Return the (X, Y) coordinate for the center point of the cell that contains the specified text.  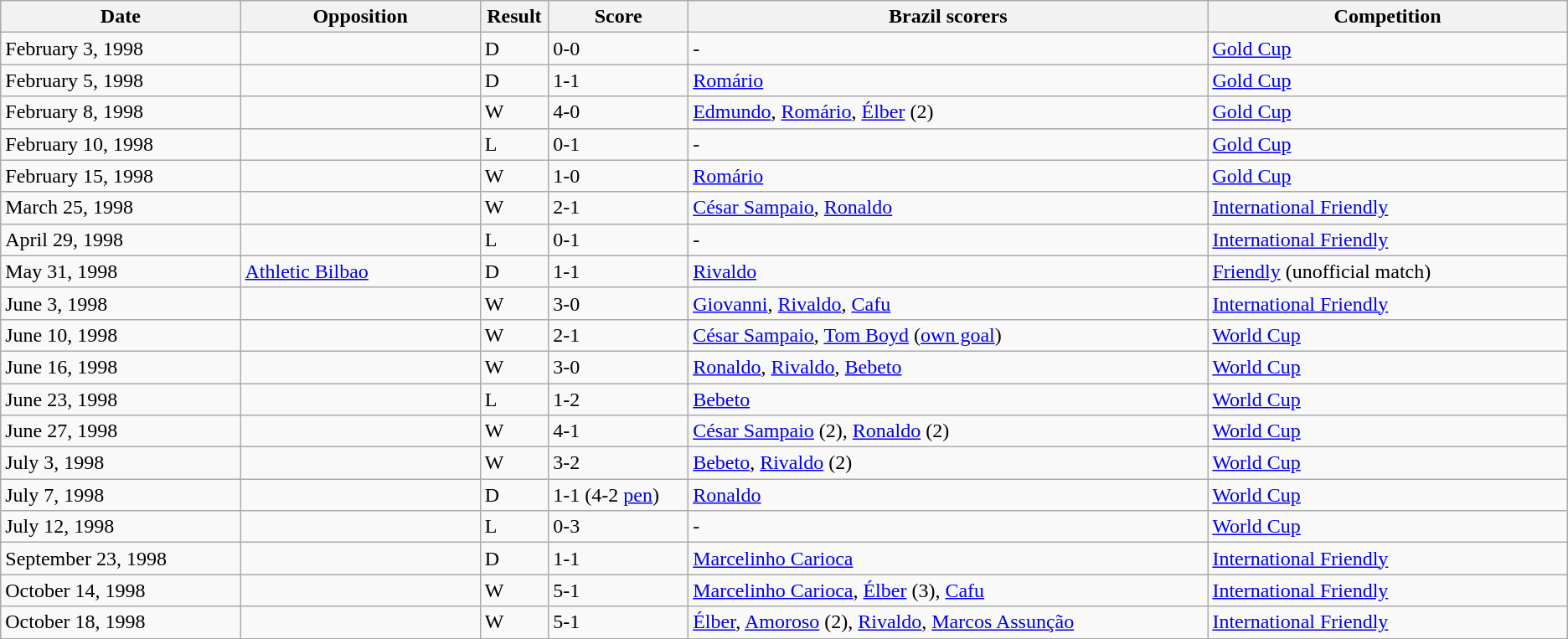
Bebeto, Rivaldo (2) (948, 463)
June 27, 1998 (121, 431)
4-0 (618, 112)
1-2 (618, 399)
February 8, 1998 (121, 112)
February 3, 1998 (121, 49)
Marcelinho Carioca, Élber (3), Cafu (948, 590)
Marcelinho Carioca (948, 559)
October 14, 1998 (121, 590)
October 18, 1998 (121, 622)
Bebeto (948, 399)
Ronaldo (948, 495)
Score (618, 17)
April 29, 1998 (121, 240)
Athletic Bilbao (360, 271)
June 23, 1998 (121, 399)
June 16, 1998 (121, 367)
June 3, 1998 (121, 303)
July 7, 1998 (121, 495)
September 23, 1998 (121, 559)
Brazil scorers (948, 17)
Giovanni, Rivaldo, Cafu (948, 303)
Competition (1387, 17)
February 5, 1998 (121, 80)
July 3, 1998 (121, 463)
Edmundo, Romário, Élber (2) (948, 112)
1-1 (4-2 pen) (618, 495)
César Sampaio, Tom Boyd (own goal) (948, 335)
June 10, 1998 (121, 335)
July 12, 1998 (121, 527)
February 15, 1998 (121, 176)
Date (121, 17)
March 25, 1998 (121, 208)
February 10, 1998 (121, 144)
Result (514, 17)
0-3 (618, 527)
Opposition (360, 17)
3-2 (618, 463)
César Sampaio, Ronaldo (948, 208)
Rivaldo (948, 271)
Friendly (unofficial match) (1387, 271)
Ronaldo, Rivaldo, Bebeto (948, 367)
1-0 (618, 176)
Élber, Amoroso (2), Rivaldo, Marcos Assunção (948, 622)
César Sampaio (2), Ronaldo (2) (948, 431)
May 31, 1998 (121, 271)
0-0 (618, 49)
4-1 (618, 431)
